Scan for the cell matching the given text and deliver its [X, Y] coordinate at center. 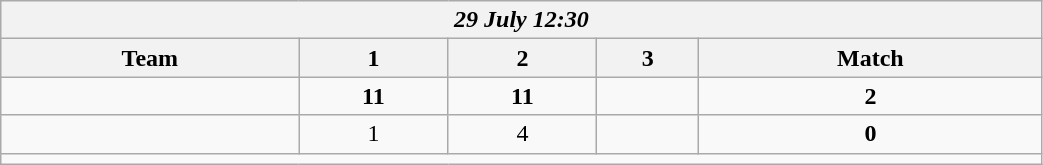
0 [870, 134]
3 [648, 58]
4 [522, 134]
Match [870, 58]
Team [150, 58]
29 July 12:30 [522, 20]
